Locate the cell with the specified text and output its [x, y] center coordinate. 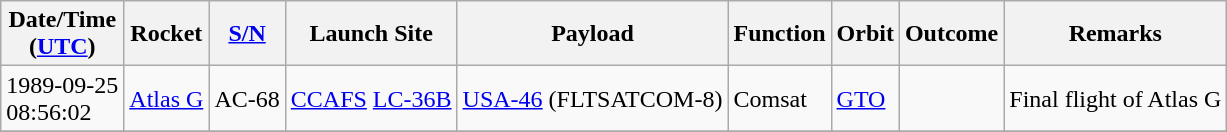
Function [780, 34]
1989-09-2508:56:02 [62, 98]
Comsat [780, 98]
Rocket [166, 34]
Date/Time(UTC) [62, 34]
CCAFS LC-36B [371, 98]
Launch Site [371, 34]
Outcome [951, 34]
Payload [592, 34]
Atlas G [166, 98]
AC-68 [247, 98]
Remarks [1116, 34]
GTO [865, 98]
Final flight of Atlas G [1116, 98]
USA-46 (FLTSATCOM-8) [592, 98]
Orbit [865, 34]
S/N [247, 34]
